Provide the [x, y] coordinate of the cell's center where the given text is located.  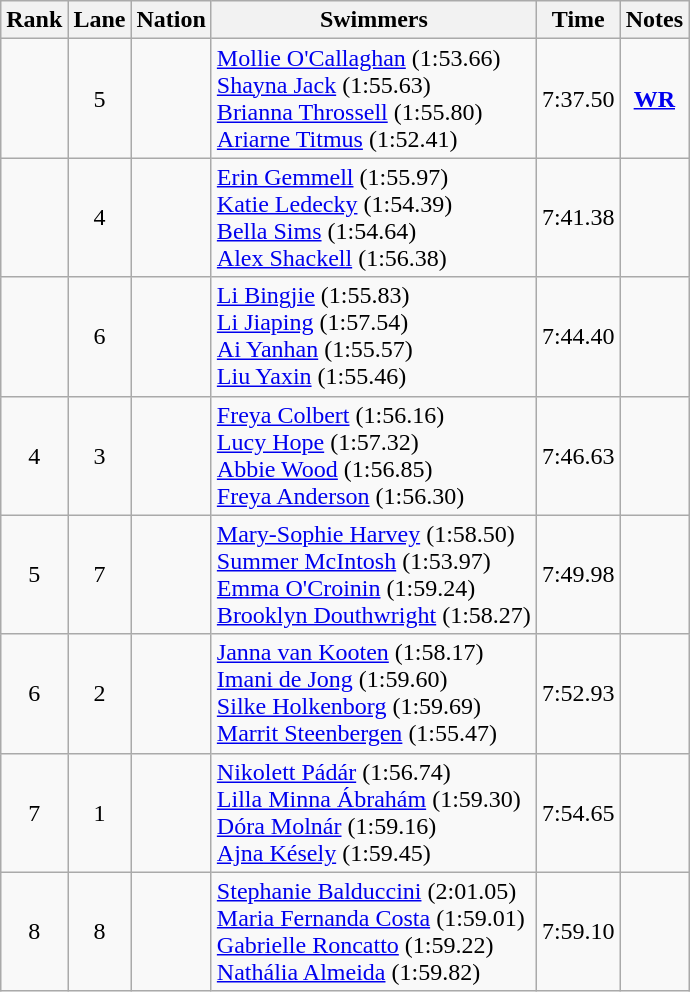
7:37.50 [578, 98]
7:44.40 [578, 336]
Janna van Kooten (1:58.17)Imani de Jong (1:59.60)Silke Holkenborg (1:59.69)Marrit Steenbergen (1:55.47) [374, 694]
3 [100, 456]
Mary-Sophie Harvey (1:58.50)Summer McIntosh (1:53.97)Emma O'Croinin (1:59.24)Brooklyn Douthwright (1:58.27) [374, 574]
Nation [171, 20]
Li Bingjie (1:55.83)Li Jiaping (1:57.54)Ai Yanhan (1:55.57)Liu Yaxin (1:55.46) [374, 336]
Freya Colbert (1:56.16)Lucy Hope (1:57.32)Abbie Wood (1:56.85)Freya Anderson (1:56.30) [374, 456]
Time [578, 20]
7:54.65 [578, 812]
Swimmers [374, 20]
Rank [34, 20]
1 [100, 812]
Stephanie Balduccini (2:01.05)Maria Fernanda Costa (1:59.01)Gabrielle Roncatto (1:59.22)Nathália Almeida (1:59.82) [374, 932]
7:49.98 [578, 574]
Nikolett Pádár (1:56.74)Lilla Minna Ábrahám (1:59.30)Dóra Molnár (1:59.16)Ajna Késely (1:59.45) [374, 812]
2 [100, 694]
7:41.38 [578, 218]
7:46.63 [578, 456]
7:59.10 [578, 932]
Mollie O'Callaghan (1:53.66)Shayna Jack (1:55.63)Brianna Throssell (1:55.80)Ariarne Titmus (1:52.41) [374, 98]
Lane [100, 20]
Erin Gemmell (1:55.97)Katie Ledecky (1:54.39)Bella Sims (1:54.64)Alex Shackell (1:56.38) [374, 218]
Notes [654, 20]
WR [654, 98]
7:52.93 [578, 694]
